Return [x, y] of the center of cell containing provided text 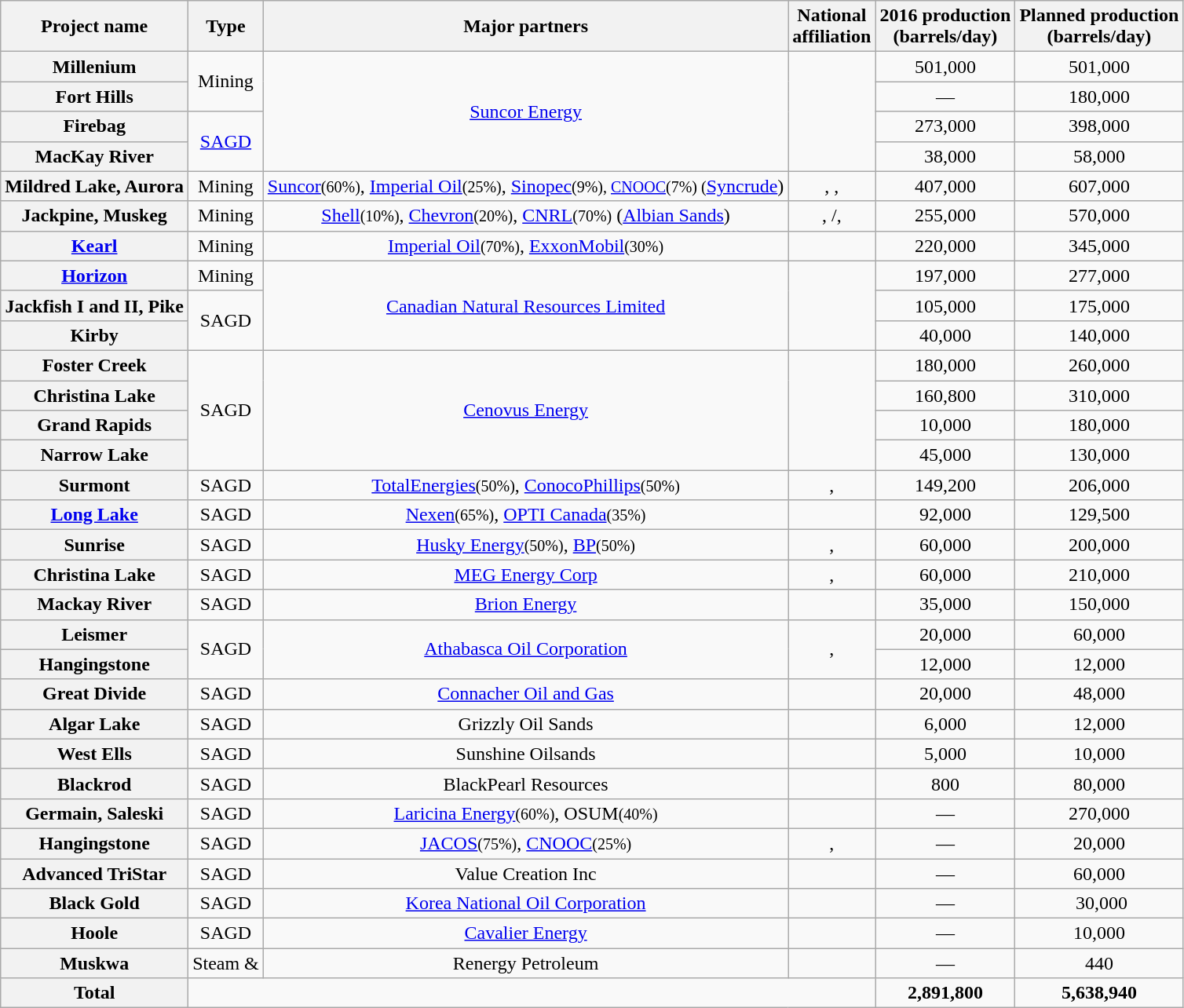
Renergy Petroleum [526, 963]
Suncor Energy [526, 111]
270,000 [1099, 813]
Blackrod [94, 783]
130,000 [1099, 455]
Kearl [94, 246]
Shell(10%), Chevron(20%), CNRL(70%) (Albian Sands) [526, 216]
345,000 [1099, 246]
Athabasca Oil Corporation [526, 649]
Imperial Oil(70%), ExxonMobil(30%) [526, 246]
206,000 [1099, 485]
Germain, Saleski [94, 813]
Project name [94, 27]
800 [945, 783]
Nexen(65%), OPTI Canada(35%) [526, 515]
Firebag [94, 126]
2016 production (barrels/day) [945, 27]
Leismer [94, 634]
Narrow Lake [94, 455]
Mildred Lake, Aurora [94, 186]
Suncor(60%), Imperial Oil(25%), Sinopec(9%), CNOOC(7%) (Syncrude) [526, 186]
TotalEnergies(50%), ConocoPhillips(50%) [526, 485]
Connacher Oil and Gas [526, 694]
Great Divide [94, 694]
105,000 [945, 305]
West Ells [94, 754]
440 [1099, 963]
175,000 [1099, 305]
260,000 [1099, 365]
140,000 [1099, 335]
Foster Creek [94, 365]
Horizon [94, 276]
Surmont [94, 485]
92,000 [945, 515]
Algar Lake [94, 724]
, , [832, 186]
277,000 [1099, 276]
210,000 [1099, 575]
Cenovus Energy [526, 410]
35,000 [945, 604]
407,000 [945, 186]
Muskwa [94, 963]
40,000 [945, 335]
5,000 [945, 754]
310,000 [1099, 395]
Grand Rapids [94, 425]
150,000 [1099, 604]
48,000 [1099, 694]
BlackPearl Resources [526, 783]
197,000 [945, 276]
JACOS(75%), CNOOC(25%) [526, 843]
Korea National Oil Corporation [526, 904]
38,000 [945, 156]
Fort Hills [94, 97]
Long Lake [94, 515]
Canadian Natural Resources Limited [526, 305]
Jackfish I and II, Pike [94, 305]
Hoole [94, 933]
6,000 [945, 724]
Type [226, 27]
220,000 [945, 246]
58,000 [1099, 156]
Steam & [226, 963]
Grizzly Oil Sands [526, 724]
200,000 [1099, 545]
Husky Energy(50%), BP(50%) [526, 545]
Laricina Energy(60%), OSUM(40%) [526, 813]
129,500 [1099, 515]
255,000 [945, 216]
Advanced TriStar [94, 874]
Planned production (barrels/day) [1099, 27]
398,000 [1099, 126]
607,000 [1099, 186]
Sunrise [94, 545]
Sunshine Oilsands [526, 754]
273,000 [945, 126]
80,000 [1099, 783]
Black Gold [94, 904]
MacKay River [94, 156]
5,638,940 [1099, 993]
Jackpine, Muskeg [94, 216]
Value Creation Inc [526, 874]
Mackay River [94, 604]
Millenium [94, 67]
MEG Energy Corp [526, 575]
Cavalier Energy [526, 933]
, /, [832, 216]
National affiliation [832, 27]
30,000 [1099, 904]
Total [94, 993]
Kirby [94, 335]
149,200 [945, 485]
160,800 [945, 395]
45,000 [945, 455]
2,891,800 [945, 993]
Major partners [526, 27]
570,000 [1099, 216]
Brion Energy [526, 604]
